Find where the given text appears and provide that cell's center as (x, y) coordinate. 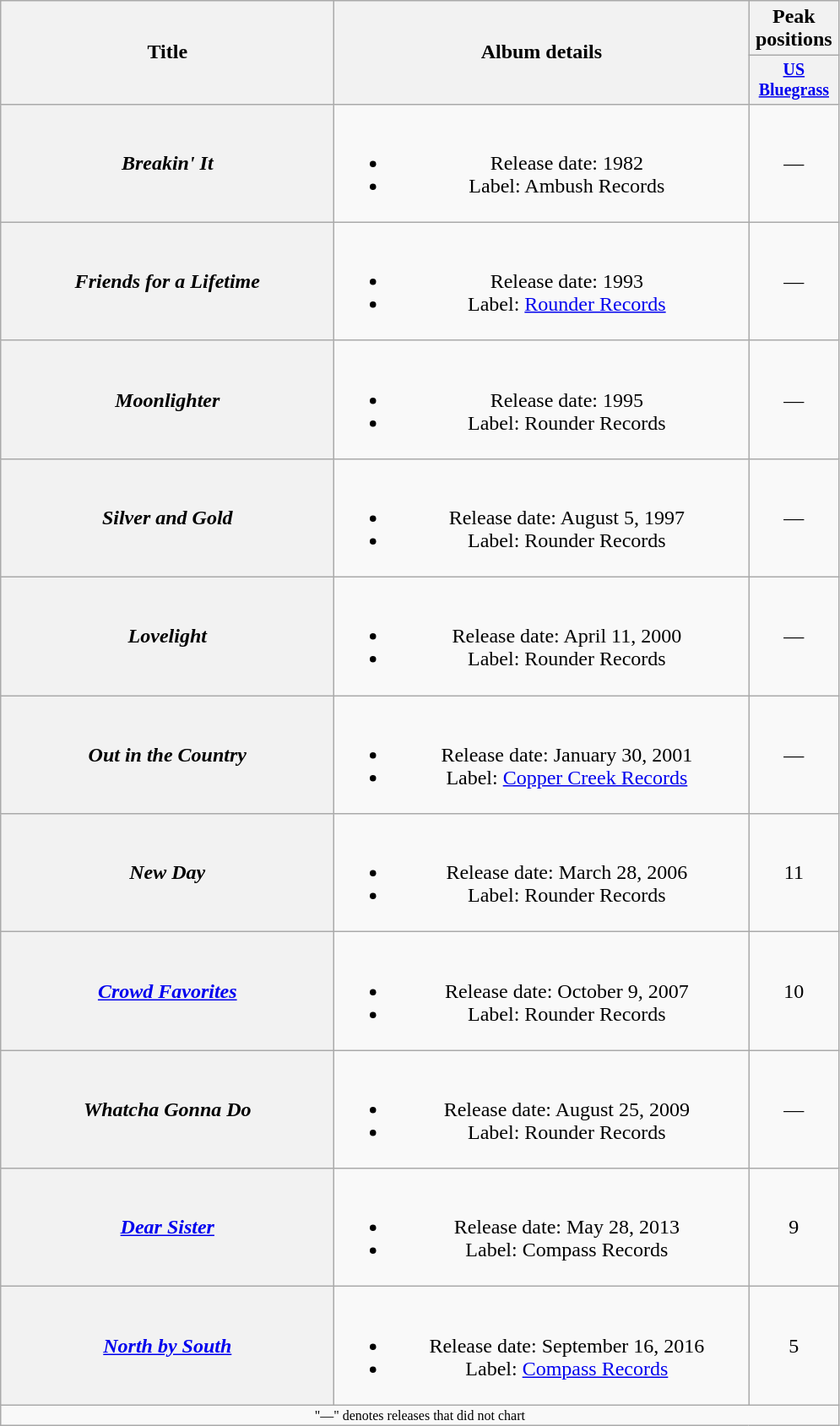
Release date: 1993Label: Rounder Records (542, 281)
New Day (167, 873)
Peak positions (794, 29)
11 (794, 873)
Release date: September 16, 2016Label: Compass Records (542, 1346)
Moonlighter (167, 399)
Release date: May 28, 2013Label: Compass Records (542, 1228)
9 (794, 1228)
Release date: April 11, 2000Label: Rounder Records (542, 637)
Release date: October 9, 2007Label: Rounder Records (542, 991)
Silver and Gold (167, 518)
Release date: August 5, 1997Label: Rounder Records (542, 518)
Out in the Country (167, 755)
Title (167, 52)
5 (794, 1346)
Release date: March 28, 2006Label: Rounder Records (542, 873)
Release date: August 25, 2009Label: Rounder Records (542, 1109)
Release date: 1995Label: Rounder Records (542, 399)
Whatcha Gonna Do (167, 1109)
Breakin' It (167, 163)
North by South (167, 1346)
Crowd Favorites (167, 991)
"—" denotes releases that did not chart (420, 1415)
Friends for a Lifetime (167, 281)
Album details (542, 52)
Dear Sister (167, 1228)
Lovelight (167, 637)
Release date: 1982Label: Ambush Records (542, 163)
10 (794, 991)
Release date: January 30, 2001Label: Copper Creek Records (542, 755)
US Bluegrass (794, 79)
